Scan for the cell matching the given text and deliver its [x, y] coordinate at center. 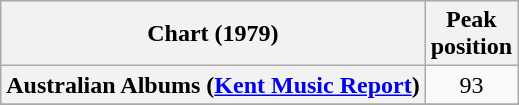
93 [471, 85]
Peakposition [471, 34]
Chart (1979) [213, 34]
Australian Albums (Kent Music Report) [213, 85]
